Return [X, Y] of the center of cell containing provided text 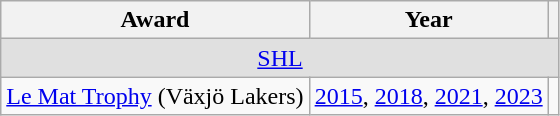
SHL [280, 58]
Le Mat Trophy (Växjö Lakers) [155, 96]
Award [155, 20]
2015, 2018, 2021, 2023 [428, 96]
Year [428, 20]
